Find where the given text appears and provide that cell's center as [X, Y] coordinate. 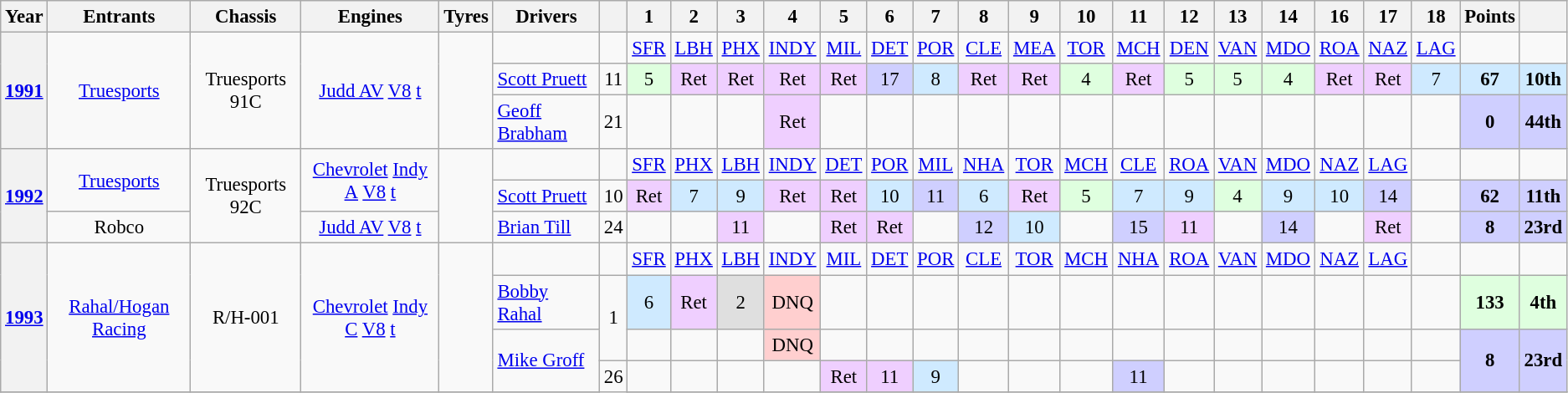
67 [1489, 79]
Chassis [246, 17]
Mike Groff [546, 360]
44th [1543, 122]
Year [24, 17]
24 [614, 228]
3 [740, 17]
0 [1489, 122]
Robco [119, 228]
DEN [1190, 48]
16 [1339, 17]
R/H-001 [246, 318]
Points [1489, 17]
Drivers [546, 17]
10th [1543, 79]
Truesports 91C [246, 91]
1993 [24, 318]
4th [1543, 303]
Tyres [466, 17]
1991 [24, 91]
62 [1489, 196]
26 [614, 376]
15 [1138, 228]
Entrants [119, 17]
Rahal/Hogan Racing [119, 318]
Engines [370, 17]
Bobby Rahal [546, 303]
Truesports 92C [246, 196]
133 [1489, 303]
MEA [1034, 48]
Geoff Brabham [546, 122]
21 [614, 122]
1992 [24, 196]
Chevrolet Indy A V8 t [370, 181]
11th [1543, 196]
18 [1436, 17]
Chevrolet Indy C V8 t [370, 318]
13 [1238, 17]
Brian Till [546, 228]
